Search for the cell housing the specified text and yield its [x, y] center coordinate. 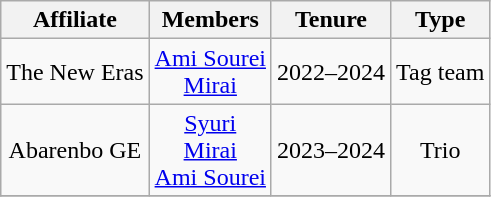
2023–2024 [330, 150]
Affiliate [75, 20]
Members [210, 20]
Type [440, 20]
Tag team [440, 72]
SyuriMiraiAmi Sourei [210, 150]
The New Eras [75, 72]
Trio [440, 150]
Abarenbo GE [75, 150]
Ami SoureiMirai [210, 72]
Tenure [330, 20]
2022–2024 [330, 72]
